Return (X, Y) of the center of cell containing provided text 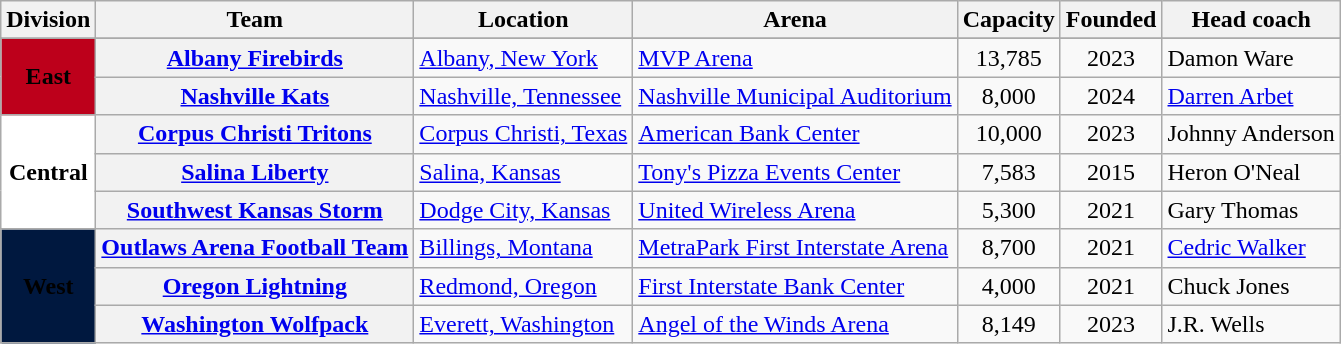
13,785 (1008, 58)
Corpus Christi, Texas (524, 134)
5,300 (1008, 210)
Tony's Pizza Events Center (795, 172)
Salina Liberty (255, 172)
Outlaws Arena Football Team (255, 248)
Arena (795, 20)
United Wireless Arena (795, 210)
East (48, 77)
West (48, 286)
Redmond, Oregon (524, 286)
2024 (1111, 96)
Albany, New York (524, 58)
Dodge City, Kansas (524, 210)
Head coach (1251, 20)
Team (255, 20)
Darren Arbet (1251, 96)
4,000 (1008, 286)
Gary Thomas (1251, 210)
Cedric Walker (1251, 248)
Central (48, 172)
First Interstate Bank Center (795, 286)
Damon Ware (1251, 58)
J.R. Wells (1251, 324)
MetraPark First Interstate Arena (795, 248)
Division (48, 20)
Oregon Lightning (255, 286)
Angel of the Winds Arena (795, 324)
8,700 (1008, 248)
Billings, Montana (524, 248)
8,149 (1008, 324)
10,000 (1008, 134)
7,583 (1008, 172)
American Bank Center (795, 134)
Capacity (1008, 20)
Corpus Christi Tritons (255, 134)
Everett, Washington (524, 324)
MVP Arena (795, 58)
Chuck Jones (1251, 286)
8,000 (1008, 96)
Founded (1111, 20)
Salina, Kansas (524, 172)
Southwest Kansas Storm (255, 210)
Nashville, Tennessee (524, 96)
2015 (1111, 172)
Washington Wolfpack (255, 324)
Nashville Kats (255, 96)
Johnny Anderson (1251, 134)
Nashville Municipal Auditorium (795, 96)
Albany Firebirds (255, 58)
Heron O'Neal (1251, 172)
Location (524, 20)
